Locate the cell with the specified text and output its (X, Y) center coordinate. 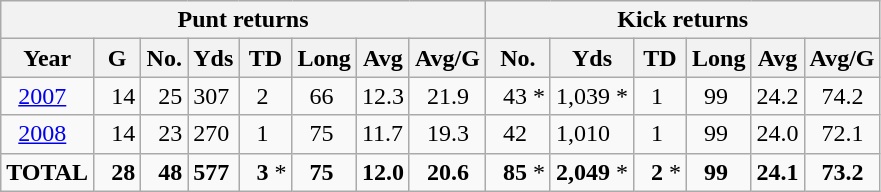
21.9 (447, 96)
2 (266, 96)
20.6 (447, 172)
23 (164, 134)
24.0 (778, 134)
72.1 (842, 134)
Punt returns (244, 20)
3 * (266, 172)
307 (214, 96)
2,049 * (592, 172)
TOTAL (48, 172)
73.2 (842, 172)
2008 (48, 134)
66 (324, 96)
1,039 * (592, 96)
42 (518, 134)
25 (164, 96)
12.0 (382, 172)
11.7 (382, 134)
2007 (48, 96)
19.3 (447, 134)
48 (164, 172)
577 (214, 172)
24.2 (778, 96)
12.3 (382, 96)
2 * (660, 172)
74.2 (842, 96)
43 * (518, 96)
270 (214, 134)
Year (48, 58)
Kick returns (682, 20)
24.1 (778, 172)
28 (118, 172)
85 * (518, 172)
1,010 (592, 134)
G (118, 58)
